Pinpoint the cell where the given text exists, returning its [x, y] midpoint coordinate. 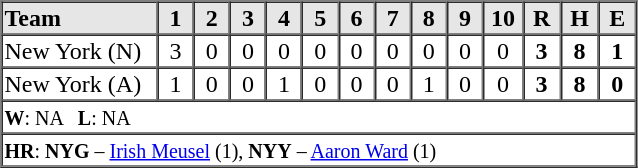
H [579, 18]
E [618, 18]
New York (A) [80, 84]
2 [212, 18]
6 [356, 18]
10 [503, 18]
HR: NYG – Irish Meusel (1), NYY – Aaron Ward (1) [319, 150]
W: NA L: NA [319, 116]
4 [284, 18]
7 [393, 18]
5 [320, 18]
R [542, 18]
Team [80, 18]
9 [465, 18]
New York (N) [80, 50]
